Locate the cell with the specified text and output its [x, y] center coordinate. 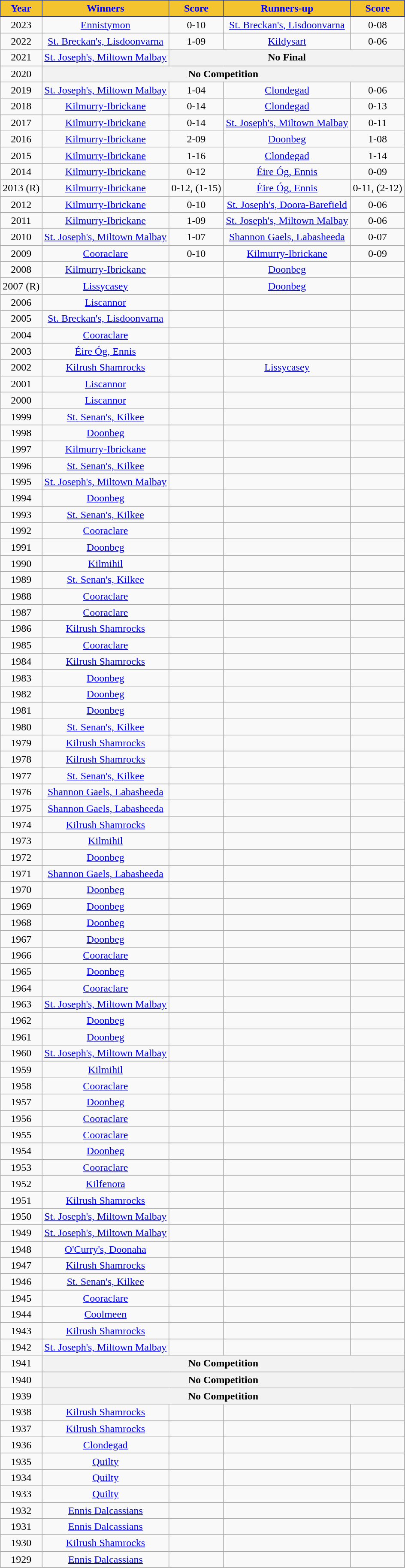
2005 [21, 319]
1980 [21, 727]
1977 [21, 776]
1973 [21, 841]
1942 [21, 1347]
1963 [21, 1004]
0-11, (2-12) [378, 188]
0-08 [378, 25]
1969 [21, 906]
1929 [21, 1559]
1975 [21, 808]
2015 [21, 155]
1939 [21, 1396]
Coolmeen [106, 1315]
1952 [21, 1184]
2018 [21, 106]
0-12, (1-15) [196, 188]
1959 [21, 1070]
1966 [21, 955]
1937 [21, 1429]
Runners-up [287, 9]
1-07 [196, 237]
1948 [21, 1249]
2-09 [196, 139]
1943 [21, 1331]
2019 [21, 90]
2003 [21, 351]
1936 [21, 1445]
1-16 [196, 155]
1987 [21, 612]
0-07 [378, 237]
1934 [21, 1478]
1996 [21, 465]
1976 [21, 792]
1953 [21, 1167]
1955 [21, 1135]
Winners [106, 9]
1956 [21, 1119]
1933 [21, 1494]
2011 [21, 221]
0-13 [378, 106]
1981 [21, 710]
2000 [21, 400]
2006 [21, 302]
1992 [21, 531]
1989 [21, 580]
2004 [21, 335]
1964 [21, 988]
2001 [21, 384]
1999 [21, 416]
1988 [21, 596]
1986 [21, 629]
1938 [21, 1412]
1991 [21, 547]
1984 [21, 661]
1-08 [378, 139]
No Final [287, 57]
Kilfenora [106, 1184]
1972 [21, 857]
1-14 [378, 155]
1951 [21, 1200]
2020 [21, 74]
1957 [21, 1102]
1985 [21, 645]
1982 [21, 694]
1998 [21, 433]
1970 [21, 890]
1930 [21, 1543]
1954 [21, 1151]
1997 [21, 449]
1958 [21, 1086]
1-04 [196, 90]
1971 [21, 874]
1949 [21, 1233]
1935 [21, 1461]
1974 [21, 825]
2008 [21, 270]
1941 [21, 1363]
2022 [21, 41]
2021 [21, 57]
1993 [21, 515]
0-12 [196, 172]
1950 [21, 1216]
1990 [21, 564]
2009 [21, 253]
1965 [21, 971]
2016 [21, 139]
2013 (R) [21, 188]
1961 [21, 1037]
Kildysart [287, 41]
1946 [21, 1282]
1947 [21, 1266]
St. Joseph's, Doora-Barefield [287, 205]
2012 [21, 205]
2023 [21, 25]
1962 [21, 1021]
1944 [21, 1315]
2010 [21, 237]
1931 [21, 1527]
2014 [21, 172]
1960 [21, 1053]
1967 [21, 939]
1940 [21, 1380]
Ennistymon [106, 25]
2002 [21, 368]
1945 [21, 1298]
1932 [21, 1510]
2007 (R) [21, 286]
1968 [21, 923]
1994 [21, 498]
1978 [21, 760]
2017 [21, 123]
0-11 [378, 123]
1979 [21, 743]
1983 [21, 678]
O'Curry's, Doonaha [106, 1249]
1995 [21, 482]
Year [21, 9]
